Return the [x, y] coordinate for the center point of the cell that contains the specified text.  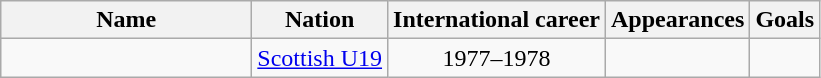
Scottish U19 [320, 58]
Nation [320, 20]
Name [126, 20]
1977–1978 [497, 58]
Appearances [677, 20]
International career [497, 20]
Goals [785, 20]
